Provide the (X, Y) coordinate of the cell's center where the given text is located.  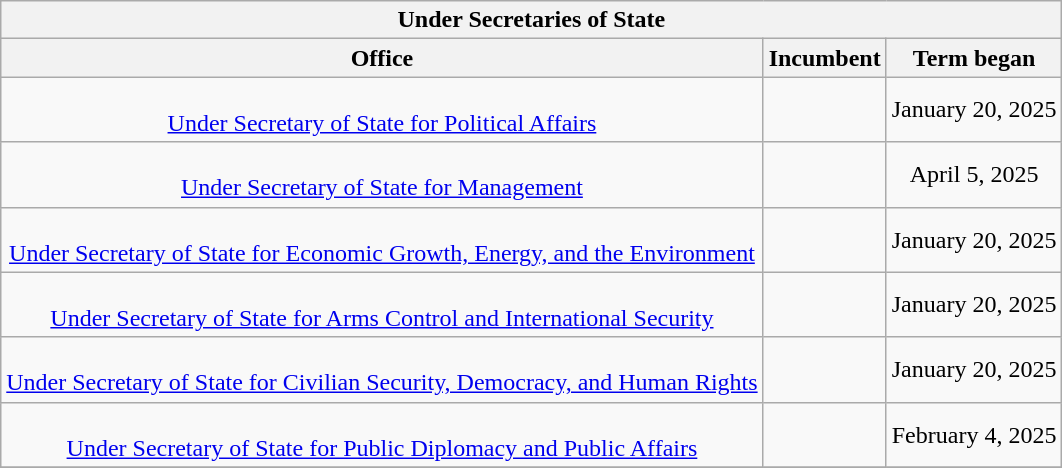
Under Secretary of State for Management (382, 174)
Under Secretaries of State (532, 20)
Under Secretary of State for Public Diplomacy and Public Affairs (382, 434)
Term began (974, 58)
Incumbent (824, 58)
Under Secretary of State for Arms Control and International Security (382, 304)
Under Secretary of State for Economic Growth, Energy, and the Environment (382, 240)
April 5, 2025 (974, 174)
February 4, 2025 (974, 434)
Office (382, 58)
Under Secretary of State for Civilian Security, Democracy, and Human Rights (382, 370)
Under Secretary of State for Political Affairs (382, 110)
